Search for the cell housing the specified text and yield its [X, Y] center coordinate. 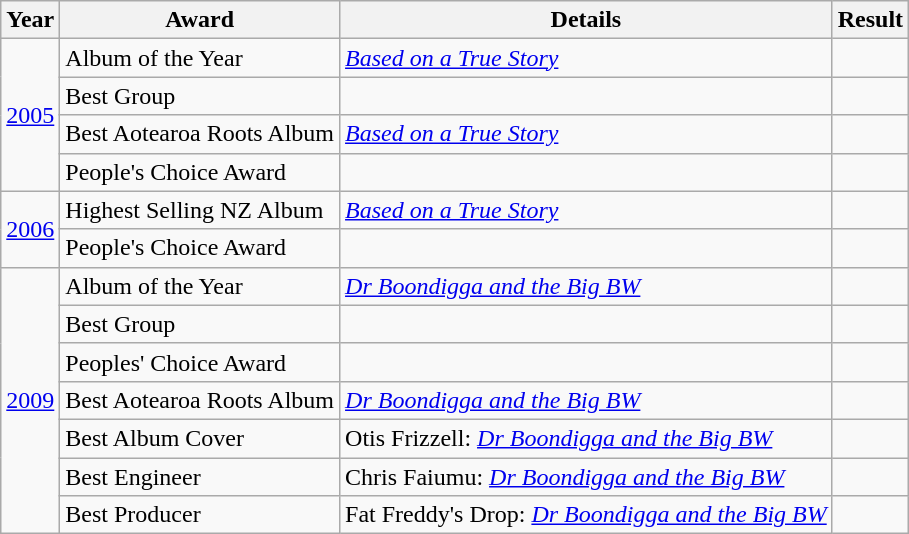
Award [200, 20]
2006 [30, 229]
Peoples' Choice Award [200, 362]
2005 [30, 115]
2009 [30, 400]
Best Engineer [200, 477]
Details [586, 20]
Chris Faiumu: Dr Boondigga and the Big BW [586, 477]
Otis Frizzell: Dr Boondigga and the Big BW [586, 438]
Best Album Cover [200, 438]
Fat Freddy's Drop: Dr Boondigga and the Big BW [586, 515]
Best Producer [200, 515]
Year [30, 20]
Result [870, 20]
Highest Selling NZ Album [200, 210]
